Scan for the cell matching the given text and deliver its [x, y] coordinate at center. 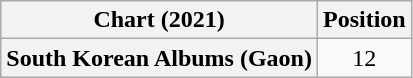
12 [364, 58]
Position [364, 20]
Chart (2021) [160, 20]
South Korean Albums (Gaon) [160, 58]
